Determine the (x, y) coordinate at the center of the cell enclosing the given text.  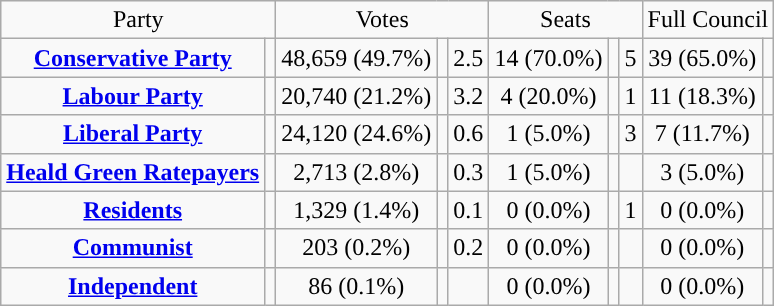
Conservative Party (133, 58)
1,329 (1.4%) (356, 210)
2,713 (2.8%) (356, 172)
Labour Party (133, 96)
11 (18.3%) (702, 96)
24,120 (24.6%) (356, 134)
Heald Green Ratepayers (133, 172)
Liberal Party (133, 134)
0.1 (468, 210)
3 (5.0%) (702, 172)
48,659 (49.7%) (356, 58)
2.5 (468, 58)
0.3 (468, 172)
20,740 (21.2%) (356, 96)
203 (0.2%) (356, 248)
Votes (382, 20)
14 (70.0%) (548, 58)
0.2 (468, 248)
39 (65.0%) (702, 58)
5 (630, 58)
4 (20.0%) (548, 96)
3 (630, 134)
Residents (133, 210)
Communist (133, 248)
0.6 (468, 134)
7 (11.7%) (702, 134)
Party (138, 20)
Independent (133, 286)
Full Council (708, 20)
3.2 (468, 96)
Seats (566, 20)
86 (0.1%) (356, 286)
